Determine the (x, y) coordinate at the center of the cell enclosing the given text.  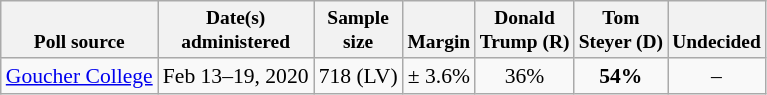
36% (524, 76)
TomSteyer (D) (621, 30)
– (717, 76)
Samplesize (358, 30)
Margin (439, 30)
DonaldTrump (R) (524, 30)
54% (621, 76)
Date(s)administered (236, 30)
718 (LV) (358, 76)
Feb 13–19, 2020 (236, 76)
Poll source (80, 30)
± 3.6% (439, 76)
Goucher College (80, 76)
Undecided (717, 30)
